Find where the given text appears and provide that cell's center as [x, y] coordinate. 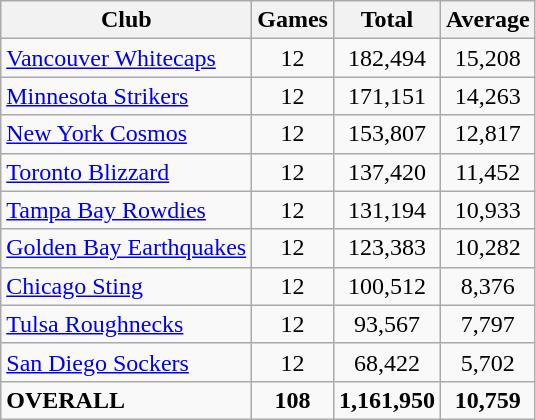
New York Cosmos [126, 134]
10,933 [488, 210]
7,797 [488, 324]
10,759 [488, 400]
153,807 [386, 134]
12,817 [488, 134]
93,567 [386, 324]
Club [126, 20]
Chicago Sting [126, 286]
171,151 [386, 96]
Minnesota Strikers [126, 96]
68,422 [386, 362]
Tampa Bay Rowdies [126, 210]
Games [293, 20]
14,263 [488, 96]
100,512 [386, 286]
Average [488, 20]
123,383 [386, 248]
10,282 [488, 248]
Toronto Blizzard [126, 172]
Total [386, 20]
OVERALL [126, 400]
15,208 [488, 58]
182,494 [386, 58]
San Diego Sockers [126, 362]
5,702 [488, 362]
1,161,950 [386, 400]
131,194 [386, 210]
108 [293, 400]
Tulsa Roughnecks [126, 324]
8,376 [488, 286]
Vancouver Whitecaps [126, 58]
137,420 [386, 172]
Golden Bay Earthquakes [126, 248]
11,452 [488, 172]
